Output the (X, Y) coordinate of the center of the cell containing the given text.  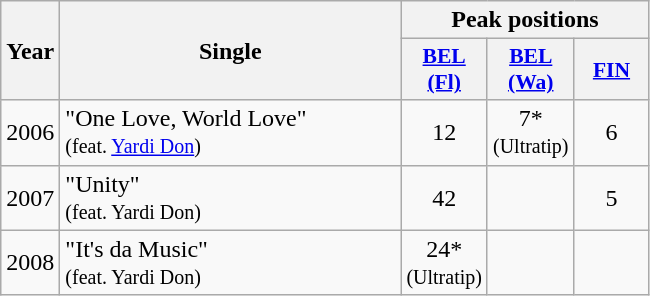
Single (230, 50)
24*(Ultratip) (444, 262)
2006 (30, 132)
"Unity"(feat. Yardi Don) (230, 198)
"One Love, World Love"(feat. Yardi Don) (230, 132)
Year (30, 50)
5 (612, 198)
Peak positions (525, 20)
12 (444, 132)
6 (612, 132)
2008 (30, 262)
2007 (30, 198)
7*(Ultratip) (530, 132)
FIN (612, 70)
BEL(Fl) (444, 70)
BEL(Wa) (530, 70)
42 (444, 198)
"It's da Music"(feat. Yardi Don) (230, 262)
